Capture the cell that displays the provided text and extract its (x, y) central coordinate. 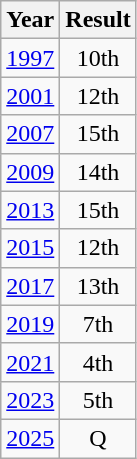
10th (98, 58)
4th (98, 362)
Result (98, 20)
2013 (30, 210)
13th (98, 286)
1997 (30, 58)
2023 (30, 400)
Year (30, 20)
2009 (30, 172)
2021 (30, 362)
Q (98, 438)
14th (98, 172)
7th (98, 324)
2025 (30, 438)
2001 (30, 96)
2007 (30, 134)
2015 (30, 248)
2019 (30, 324)
2017 (30, 286)
5th (98, 400)
